Extract the (X, Y) coordinate from the center of the cell holding the provided text.  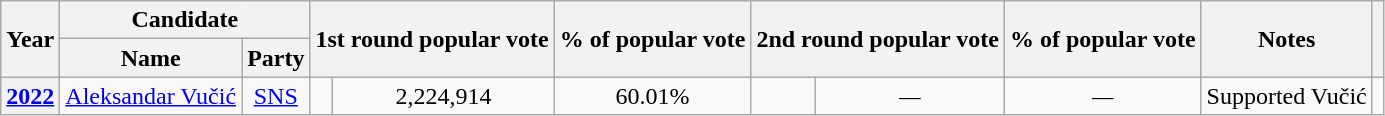
Supported Vučić (1286, 96)
Aleksandar Vučić (151, 96)
2022 (30, 96)
SNS (276, 96)
Party (276, 58)
2,224,914 (444, 96)
Candidate (185, 20)
Name (151, 58)
2nd round popular vote (878, 39)
Notes (1286, 39)
60.01% (652, 96)
1st round popular vote (432, 39)
Year (30, 39)
